Detect which cell encompasses the target text, then output its (X, Y) center coordinate. 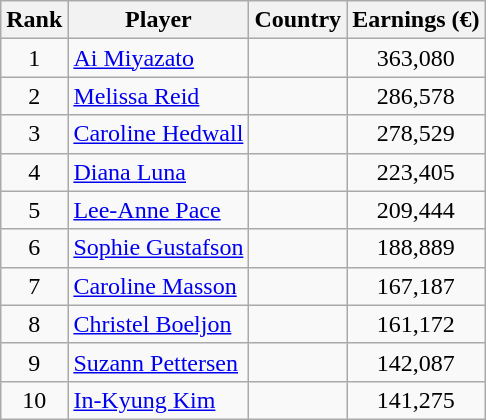
Melissa Reid (158, 96)
Earnings (€) (416, 20)
1 (34, 58)
6 (34, 248)
In-Kyung Kim (158, 400)
188,889 (416, 248)
5 (34, 210)
141,275 (416, 400)
Christel Boeljon (158, 324)
286,578 (416, 96)
2 (34, 96)
10 (34, 400)
167,187 (416, 286)
Player (158, 20)
Sophie Gustafson (158, 248)
278,529 (416, 134)
Caroline Masson (158, 286)
Ai Miyazato (158, 58)
4 (34, 172)
3 (34, 134)
Lee-Anne Pace (158, 210)
142,087 (416, 362)
9 (34, 362)
7 (34, 286)
363,080 (416, 58)
Diana Luna (158, 172)
223,405 (416, 172)
8 (34, 324)
Country (298, 20)
Caroline Hedwall (158, 134)
209,444 (416, 210)
161,172 (416, 324)
Rank (34, 20)
Suzann Pettersen (158, 362)
